Provide the [x, y] coordinate of the cell's center where the given text is located.  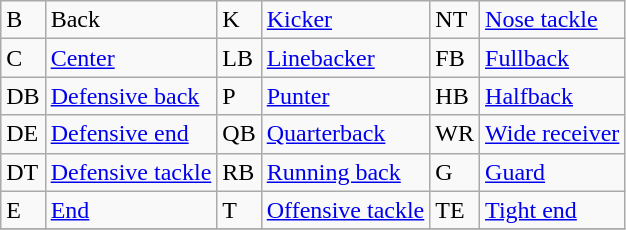
Guard [552, 172]
Tight end [552, 210]
Quarterback [346, 134]
NT [455, 20]
Offensive tackle [346, 210]
B [23, 20]
G [455, 172]
End [131, 210]
Running back [346, 172]
Fullback [552, 58]
FB [455, 58]
Halfback [552, 96]
E [23, 210]
Back [131, 20]
Defensive end [131, 134]
LB [239, 58]
DT [23, 172]
QB [239, 134]
Defensive back [131, 96]
T [239, 210]
Wide receiver [552, 134]
WR [455, 134]
Center [131, 58]
HB [455, 96]
P [239, 96]
TE [455, 210]
RB [239, 172]
Defensive tackle [131, 172]
DE [23, 134]
Linebacker [346, 58]
Nose tackle [552, 20]
C [23, 58]
Kicker [346, 20]
DB [23, 96]
Punter [346, 96]
K [239, 20]
